Locate the cell with the specified text and output its (x, y) center coordinate. 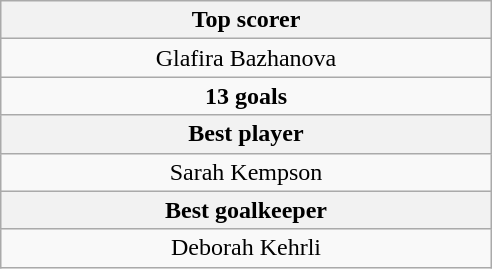
Best player (246, 134)
Top scorer (246, 20)
13 goals (246, 96)
Sarah Kempson (246, 172)
Glafira Bazhanova (246, 58)
Best goalkeeper (246, 210)
Deborah Kehrli (246, 248)
